Extract the (x, y) coordinate from the center of the cell holding the provided text.  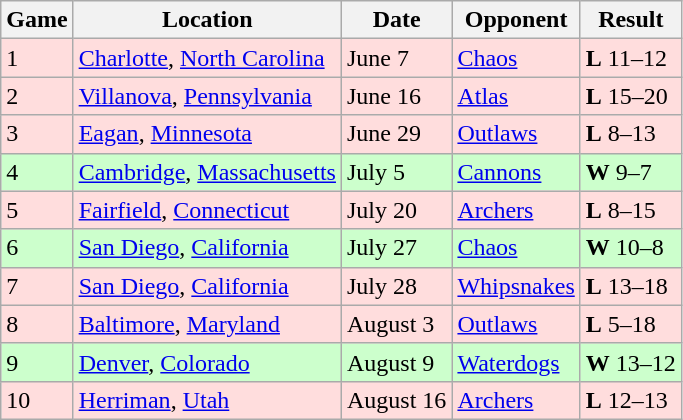
July 27 (396, 248)
Waterdogs (516, 362)
Denver, Colorado (207, 362)
July 20 (396, 210)
3 (37, 134)
L 8–15 (630, 210)
Game (37, 20)
W 9–7 (630, 172)
Eagan, Minnesota (207, 134)
August 9 (396, 362)
Date (396, 20)
Baltimore, Maryland (207, 324)
Charlotte, North Carolina (207, 58)
1 (37, 58)
Cannons (516, 172)
June 7 (396, 58)
9 (37, 362)
August 3 (396, 324)
Location (207, 20)
Opponent (516, 20)
10 (37, 400)
W 13–12 (630, 362)
L 8–13 (630, 134)
4 (37, 172)
June 29 (396, 134)
July 5 (396, 172)
5 (37, 210)
W 10–8 (630, 248)
Villanova, Pennsylvania (207, 96)
2 (37, 96)
August 16 (396, 400)
Result (630, 20)
L 15–20 (630, 96)
L 12–13 (630, 400)
Cambridge, Massachusetts (207, 172)
July 28 (396, 286)
Fairfield, Connecticut (207, 210)
L 5–18 (630, 324)
June 16 (396, 96)
Herriman, Utah (207, 400)
L 11–12 (630, 58)
L 13–18 (630, 286)
7 (37, 286)
Whipsnakes (516, 286)
6 (37, 248)
8 (37, 324)
Atlas (516, 96)
